Scan for the cell matching the given text and deliver its (X, Y) coordinate at center. 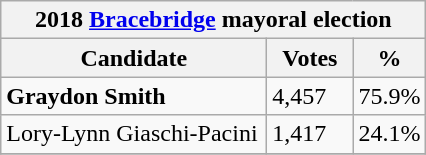
24.1% (390, 134)
Lory-Lynn Giaschi-Pacini (134, 134)
75.9% (390, 96)
% (390, 58)
1,417 (310, 134)
4,457 (310, 96)
Votes (310, 58)
Candidate (134, 58)
Graydon Smith (134, 96)
2018 Bracebridge mayoral election (214, 20)
